From the cell containing the given text, extract its center point as (X, Y) coordinate. 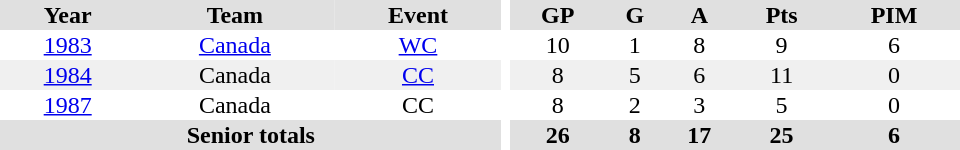
A (700, 15)
26 (558, 135)
1984 (68, 75)
1983 (68, 45)
9 (782, 45)
25 (782, 135)
Senior totals (251, 135)
11 (782, 75)
Team (234, 15)
GP (558, 15)
WC (418, 45)
1 (635, 45)
3 (700, 105)
2 (635, 105)
10 (558, 45)
Event (418, 15)
Pts (782, 15)
1987 (68, 105)
PIM (894, 15)
G (635, 15)
Year (68, 15)
17 (700, 135)
